For the text-containing cell, return its midpoint in [x, y] coordinate format. 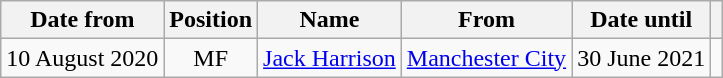
Jack Harrison [330, 58]
MF [211, 58]
Name [330, 20]
30 June 2021 [642, 58]
Date until [642, 20]
10 August 2020 [82, 58]
Manchester City [486, 58]
Date from [82, 20]
Position [211, 20]
From [486, 20]
